Return the (x, y) coordinate for the center point of the cell that contains the specified text.  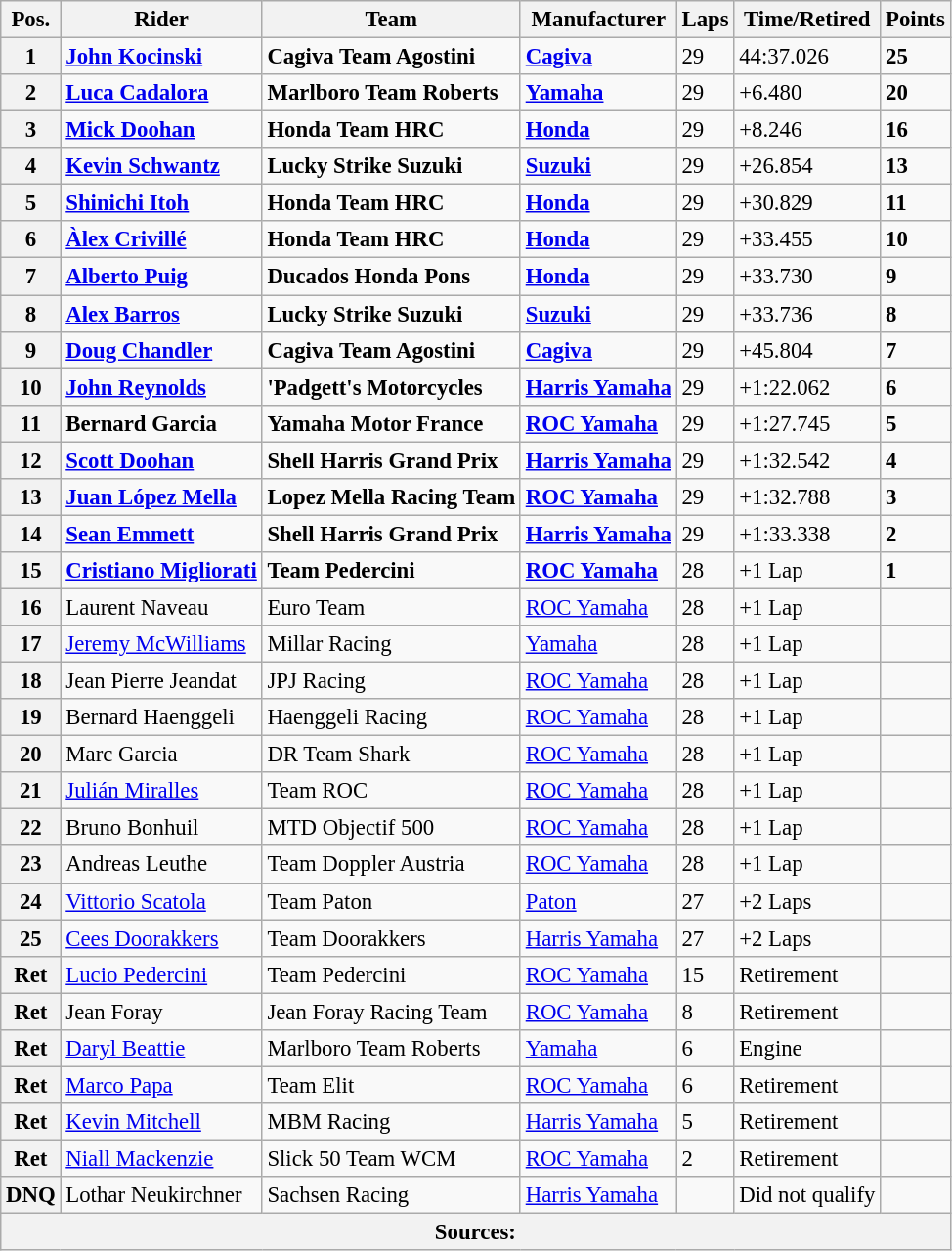
+1:27.745 (807, 423)
Team Doorakkers (391, 938)
Team (391, 20)
Doug Chandler (161, 350)
Bruno Bonhuil (161, 828)
+1:22.062 (807, 387)
+45.804 (807, 350)
Daryl Beattie (161, 1049)
Team Elit (391, 1085)
Mick Doohan (161, 130)
Lothar Neukirchner (161, 1195)
Lopez Mella Racing Team (391, 497)
+26.854 (807, 166)
+30.829 (807, 203)
Kevin Schwantz (161, 166)
Cristiano Migliorati (161, 571)
Jeremy McWilliams (161, 644)
Àlex Crivillé (161, 239)
Slick 50 Team WCM (391, 1158)
JPJ Racing (391, 681)
Bernard Garcia (161, 423)
Did not qualify (807, 1195)
Cees Doorakkers (161, 938)
John Reynolds (161, 387)
Haenggeli Racing (391, 717)
Juan López Mella (161, 497)
Laurent Naveau (161, 607)
Scott Doohan (161, 460)
Jean Foray Racing Team (391, 1012)
Team Paton (391, 901)
24 (31, 901)
Euro Team (391, 607)
+33.736 (807, 314)
Millar Racing (391, 644)
+33.730 (807, 277)
Lucio Pedercini (161, 974)
Time/Retired (807, 20)
Shinichi Itoh (161, 203)
DR Team Shark (391, 755)
Team ROC (391, 791)
23 (31, 865)
Vittorio Scatola (161, 901)
MBM Racing (391, 1122)
Alberto Puig (161, 277)
Bernard Haenggeli (161, 717)
12 (31, 460)
+1:32.788 (807, 497)
Andreas Leuthe (161, 865)
Jean Pierre Jeandat (161, 681)
Rider (161, 20)
22 (31, 828)
Engine (807, 1049)
DNQ (31, 1195)
John Kocinski (161, 57)
Laps (706, 20)
Manufacturer (598, 20)
21 (31, 791)
Marco Papa (161, 1085)
44:37.026 (807, 57)
+6.480 (807, 93)
Luca Cadalora (161, 93)
Team Doppler Austria (391, 865)
Kevin Mitchell (161, 1122)
Pos. (31, 20)
17 (31, 644)
Yamaha Motor France (391, 423)
+1:32.542 (807, 460)
18 (31, 681)
Sachsen Racing (391, 1195)
+33.455 (807, 239)
'Padgett's Motorcycles (391, 387)
Sources: (475, 1232)
Niall Mackenzie (161, 1158)
Julián Miralles (161, 791)
Ducados Honda Pons (391, 277)
Paton (598, 901)
+1:33.338 (807, 534)
Jean Foray (161, 1012)
Points (915, 20)
19 (31, 717)
+8.246 (807, 130)
14 (31, 534)
MTD Objectif 500 (391, 828)
Marc Garcia (161, 755)
Sean Emmett (161, 534)
Alex Barros (161, 314)
